Pinpoint the cell where the given text exists, returning its [X, Y] midpoint coordinate. 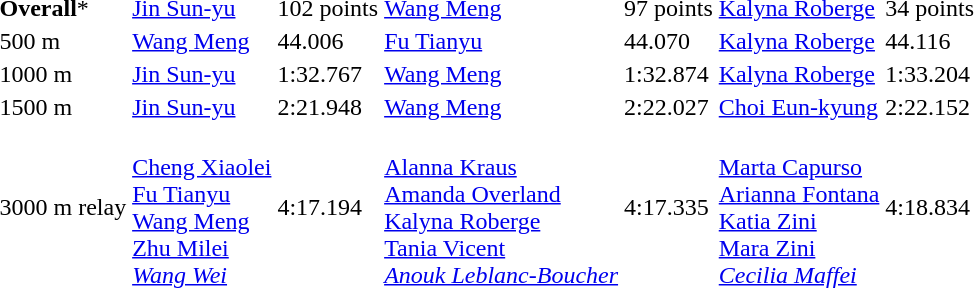
1:32.767 [328, 74]
2:21.948 [328, 107]
1:32.874 [669, 74]
Choi Eun-kyung [799, 107]
44.070 [669, 41]
2:22.027 [669, 107]
Fu Tianyu [502, 41]
44.006 [328, 41]
